Return the (X, Y) coordinate for the center point of the cell that contains the specified text.  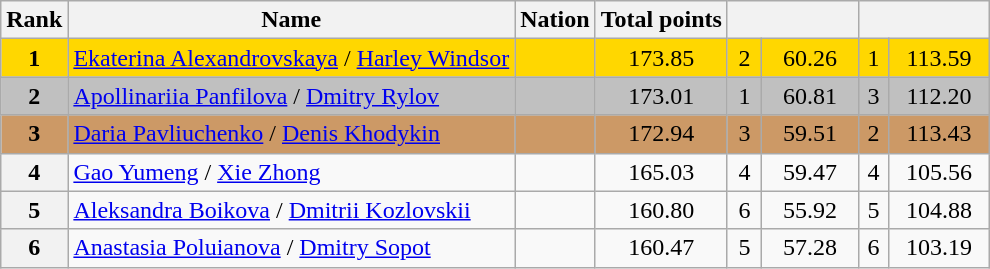
165.03 (661, 172)
112.20 (940, 96)
Total points (661, 20)
113.59 (940, 58)
173.01 (661, 96)
173.85 (661, 58)
55.92 (810, 210)
172.94 (661, 134)
113.43 (940, 134)
103.19 (940, 248)
60.26 (810, 58)
60.81 (810, 96)
57.28 (810, 248)
Name (292, 20)
Daria Pavliuchenko / Denis Khodykin (292, 134)
Aleksandra Boikova / Dmitrii Kozlovskii (292, 210)
160.47 (661, 248)
Ekaterina Alexandrovskaya / Harley Windsor (292, 58)
59.51 (810, 134)
104.88 (940, 210)
160.80 (661, 210)
Nation (555, 20)
Anastasia Poluianova / Dmitry Sopot (292, 248)
Apollinariia Panfilova / Dmitry Rylov (292, 96)
105.56 (940, 172)
Rank (34, 20)
59.47 (810, 172)
Gao Yumeng / Xie Zhong (292, 172)
